Extract the (X, Y) coordinate from the center of the cell holding the provided text.  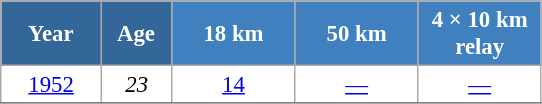
50 km (356, 34)
18 km (234, 34)
14 (234, 85)
4 × 10 km relay (480, 34)
Year (52, 34)
1952 (52, 85)
23 (136, 85)
Age (136, 34)
